Find where the given text appears and provide that cell's center as (x, y) coordinate. 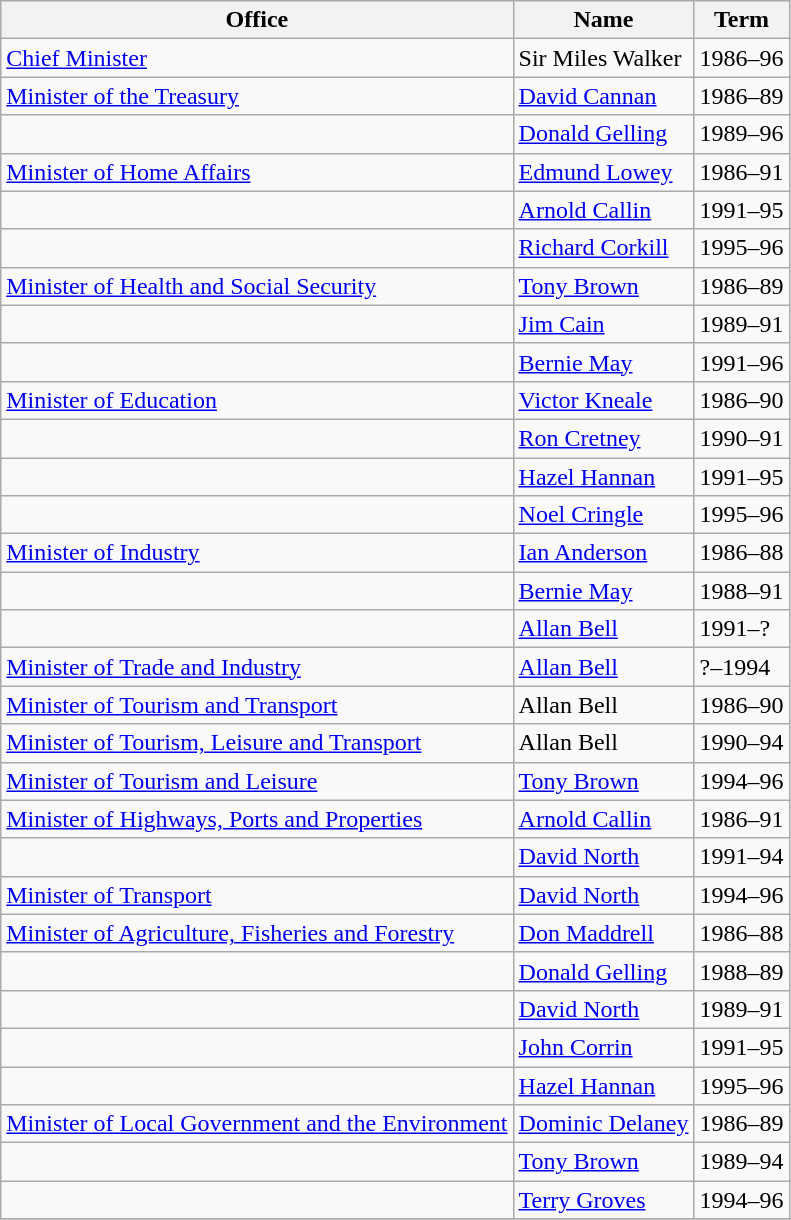
Office (257, 20)
Minister of Education (257, 400)
Minister of Highways, Ports and Properties (257, 819)
Richard Corkill (604, 248)
David Cannan (604, 96)
Minister of Health and Social Security (257, 286)
Dominic Delaney (604, 1124)
Noel Cringle (604, 515)
1991–? (742, 629)
Terry Groves (604, 1200)
1986–96 (742, 58)
Ian Anderson (604, 553)
?–1994 (742, 667)
Minister of Agriculture, Fisheries and Forestry (257, 933)
1991–96 (742, 362)
Minister of Tourism and Transport (257, 705)
1990–91 (742, 438)
1990–94 (742, 743)
1988–91 (742, 591)
1989–94 (742, 1162)
Ron Cretney (604, 438)
Jim Cain (604, 324)
Victor Kneale (604, 400)
Minister of Tourism, Leisure and Transport (257, 743)
Minister of Trade and Industry (257, 667)
Term (742, 20)
Minister of Tourism and Leisure (257, 781)
Minister of the Treasury (257, 96)
Minister of Industry (257, 553)
Sir Miles Walker (604, 58)
Minister of Home Affairs (257, 172)
John Corrin (604, 1047)
Don Maddrell (604, 933)
Edmund Lowey (604, 172)
1989–96 (742, 134)
Name (604, 20)
1988–89 (742, 971)
1991–94 (742, 857)
Minister of Local Government and the Environment (257, 1124)
Minister of Transport (257, 895)
Chief Minister (257, 58)
